For the text-containing cell, return its midpoint in (x, y) coordinate format. 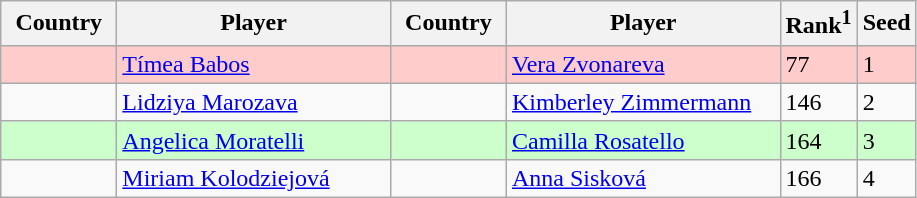
Lidziya Marozava (254, 102)
Kimberley Zimmermann (643, 102)
Angelica Moratelli (254, 140)
146 (818, 102)
Anna Sisková (643, 178)
166 (818, 178)
2 (886, 102)
3 (886, 140)
Vera Zvonareva (643, 64)
Rank1 (818, 24)
164 (818, 140)
Miriam Kolodziejová (254, 178)
Camilla Rosatello (643, 140)
1 (886, 64)
77 (818, 64)
Seed (886, 24)
Tímea Babos (254, 64)
4 (886, 178)
